Identify which cell holds the provided text, then report its (X, Y) central coordinate. 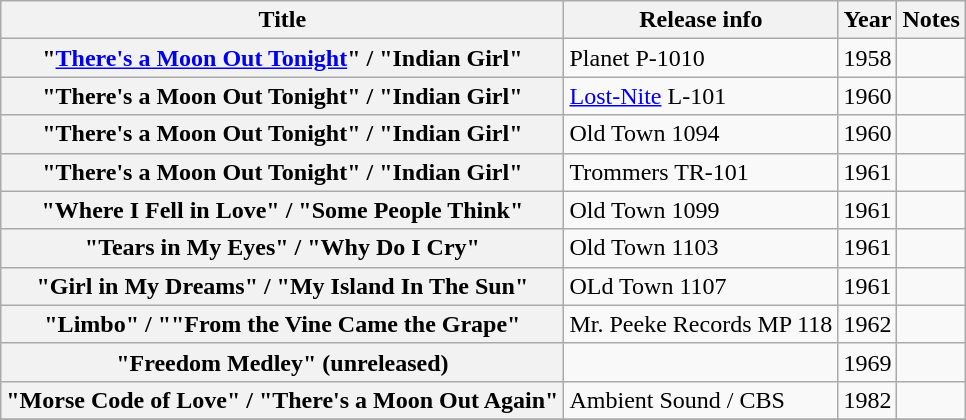
1969 (868, 362)
OLd Town 1107 (701, 286)
1982 (868, 400)
Mr. Peeke Records MP 118 (701, 324)
Ambient Sound / CBS (701, 400)
1958 (868, 58)
Planet P-1010 (701, 58)
1962 (868, 324)
Year (868, 20)
Title (282, 20)
"Limbo" / ""From the Vine Came the Grape" (282, 324)
Lost-Nite L-101 (701, 96)
"Tears in My Eyes" / "Why Do I Cry" (282, 248)
Old Town 1103 (701, 248)
Old Town 1094 (701, 134)
Old Town 1099 (701, 210)
Notes (931, 20)
"Morse Code of Love" / "There's a Moon Out Again" (282, 400)
"Where I Fell in Love" / "Some People Think" (282, 210)
Trommers TR-101 (701, 172)
"Freedom Medley" (unreleased) (282, 362)
"Girl in My Dreams" / "My Island In The Sun" (282, 286)
Release info (701, 20)
